Identify which cell holds the provided text, then report its (X, Y) central coordinate. 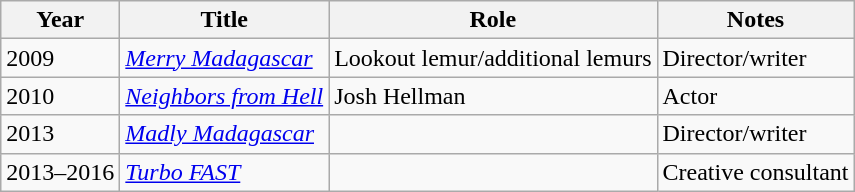
Neighbors from Hell (224, 96)
Title (224, 20)
Turbo FAST (224, 172)
2013 (60, 134)
Role (493, 20)
Merry Madagascar (224, 58)
Notes (756, 20)
Creative consultant (756, 172)
2009 (60, 58)
2010 (60, 96)
Lookout lemur/additional lemurs (493, 58)
Madly Madagascar (224, 134)
2013–2016 (60, 172)
Actor (756, 96)
Year (60, 20)
Josh Hellman (493, 96)
